Output the (X, Y) coordinate of the center of the cell containing the given text.  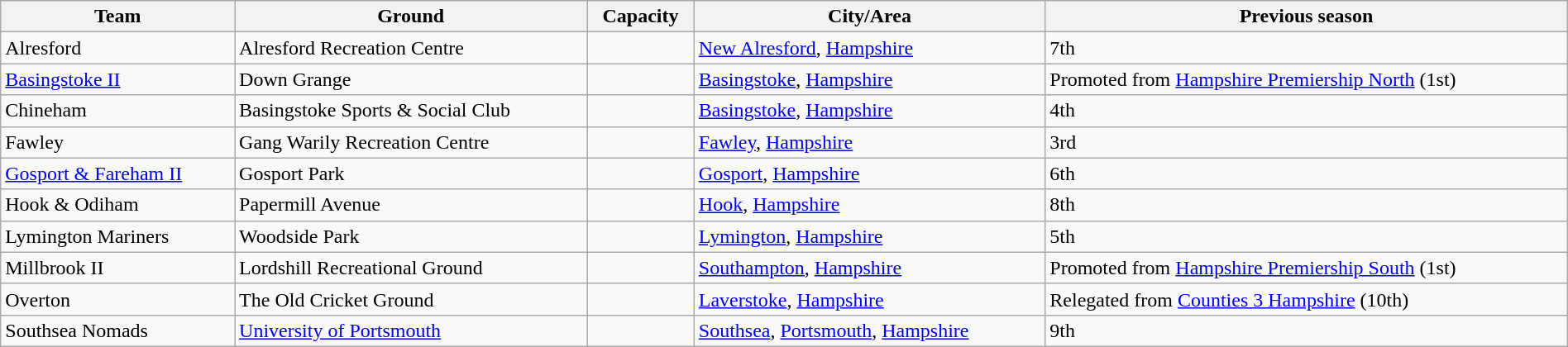
New Alresford, Hampshire (869, 48)
Lymington, Hampshire (869, 236)
University of Portsmouth (411, 330)
Lordshill Recreational Ground (411, 268)
Promoted from Hampshire Premiership North (1st) (1307, 79)
Relegated from Counties 3 Hampshire (10th) (1307, 299)
Promoted from Hampshire Premiership South (1st) (1307, 268)
Southsea Nomads (117, 330)
Hook & Odiham (117, 205)
7th (1307, 48)
Hook, Hampshire (869, 205)
3rd (1307, 142)
6th (1307, 173)
Down Grange (411, 79)
Gosport & Fareham II (117, 173)
Ground (411, 17)
Previous season (1307, 17)
Millbrook II (117, 268)
Team (117, 17)
Woodside Park (411, 236)
Southampton, Hampshire (869, 268)
4th (1307, 111)
Basingstoke Sports & Social Club (411, 111)
Chineham (117, 111)
Laverstoke, Hampshire (869, 299)
Overton (117, 299)
Gosport Park (411, 173)
Basingstoke II (117, 79)
The Old Cricket Ground (411, 299)
City/Area (869, 17)
Fawley (117, 142)
Papermill Avenue (411, 205)
Alresford (117, 48)
9th (1307, 330)
Gang Warily Recreation Centre (411, 142)
Southsea, Portsmouth, Hampshire (869, 330)
5th (1307, 236)
Gosport, Hampshire (869, 173)
Capacity (641, 17)
Fawley, Hampshire (869, 142)
Lymington Mariners (117, 236)
Alresford Recreation Centre (411, 48)
8th (1307, 205)
